Scan for the cell matching the given text and deliver its [X, Y] coordinate at center. 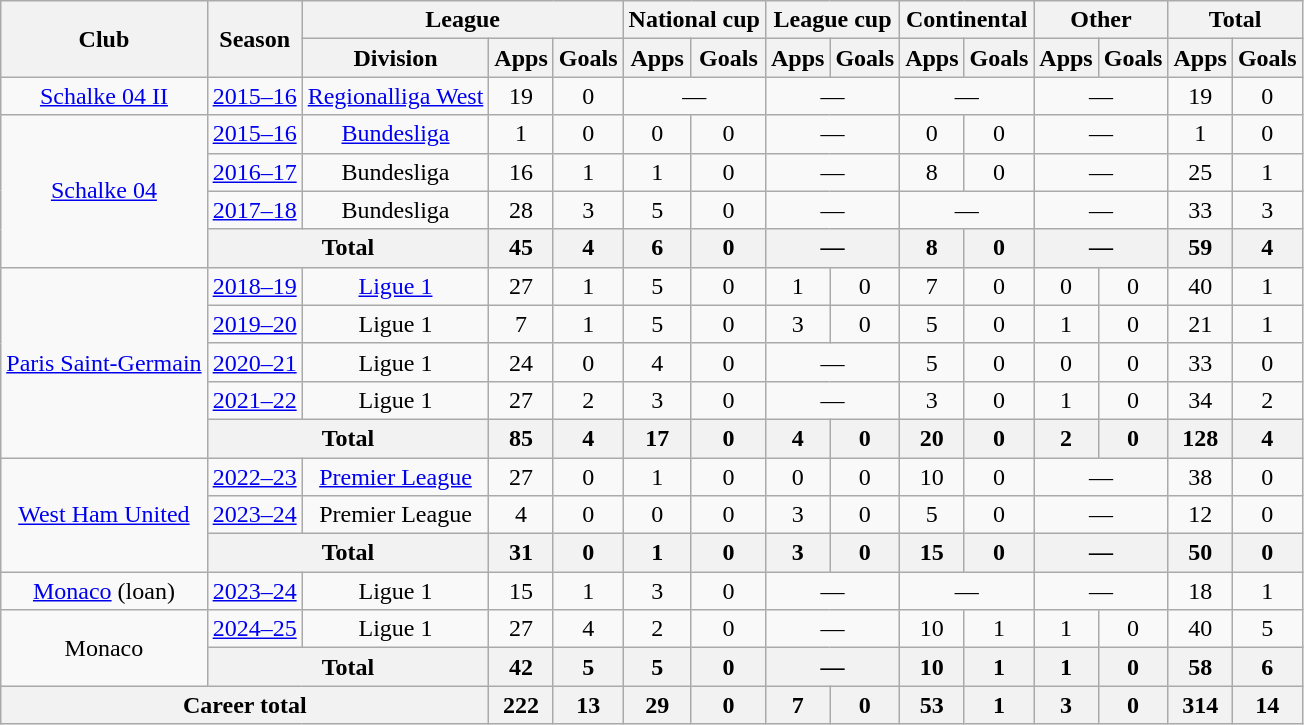
2022–23 [254, 477]
58 [1200, 667]
League cup [832, 20]
2020–21 [254, 362]
50 [1200, 553]
31 [521, 553]
Paris Saint-Germain [104, 362]
2019–20 [254, 324]
2016–17 [254, 172]
2024–25 [254, 629]
2021–22 [254, 400]
20 [932, 438]
Regionalliga West [396, 96]
25 [1200, 172]
42 [521, 667]
18 [1200, 591]
13 [588, 705]
128 [1200, 438]
Career total [245, 705]
34 [1200, 400]
14 [1267, 705]
Continental [967, 20]
222 [521, 705]
28 [521, 210]
17 [657, 438]
53 [932, 705]
Schalke 04 II [104, 96]
Other [1101, 20]
314 [1200, 705]
29 [657, 705]
38 [1200, 477]
Club [104, 39]
2018–19 [254, 286]
21 [1200, 324]
League [462, 20]
24 [521, 362]
Schalke 04 [104, 191]
45 [521, 248]
2017–18 [254, 210]
West Ham United [104, 515]
Monaco [104, 648]
59 [1200, 248]
16 [521, 172]
12 [1200, 515]
Monaco (loan) [104, 591]
85 [521, 438]
National cup [694, 20]
Division [396, 58]
Season [254, 39]
